From the cell containing the given text, extract its center point as (x, y) coordinate. 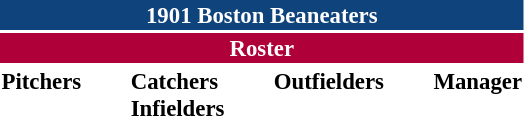
Roster (262, 48)
1901 Boston Beaneaters (262, 15)
